For the text-containing cell, return its midpoint in (x, y) coordinate format. 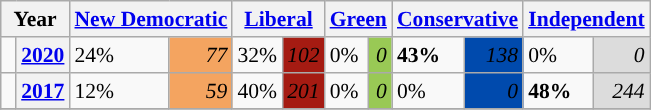
12% (118, 91)
2017 (42, 91)
77 (200, 55)
2020 (42, 55)
Independent (586, 19)
244 (622, 91)
24% (118, 55)
32% (257, 55)
40% (257, 91)
Year (36, 19)
Green (358, 19)
48% (558, 91)
New Democratic (150, 19)
Liberal (278, 19)
43% (428, 55)
102 (304, 55)
Conservative (458, 19)
138 (494, 55)
201 (304, 91)
59 (200, 91)
